Output the [x, y] coordinate of the center of the cell containing the given text.  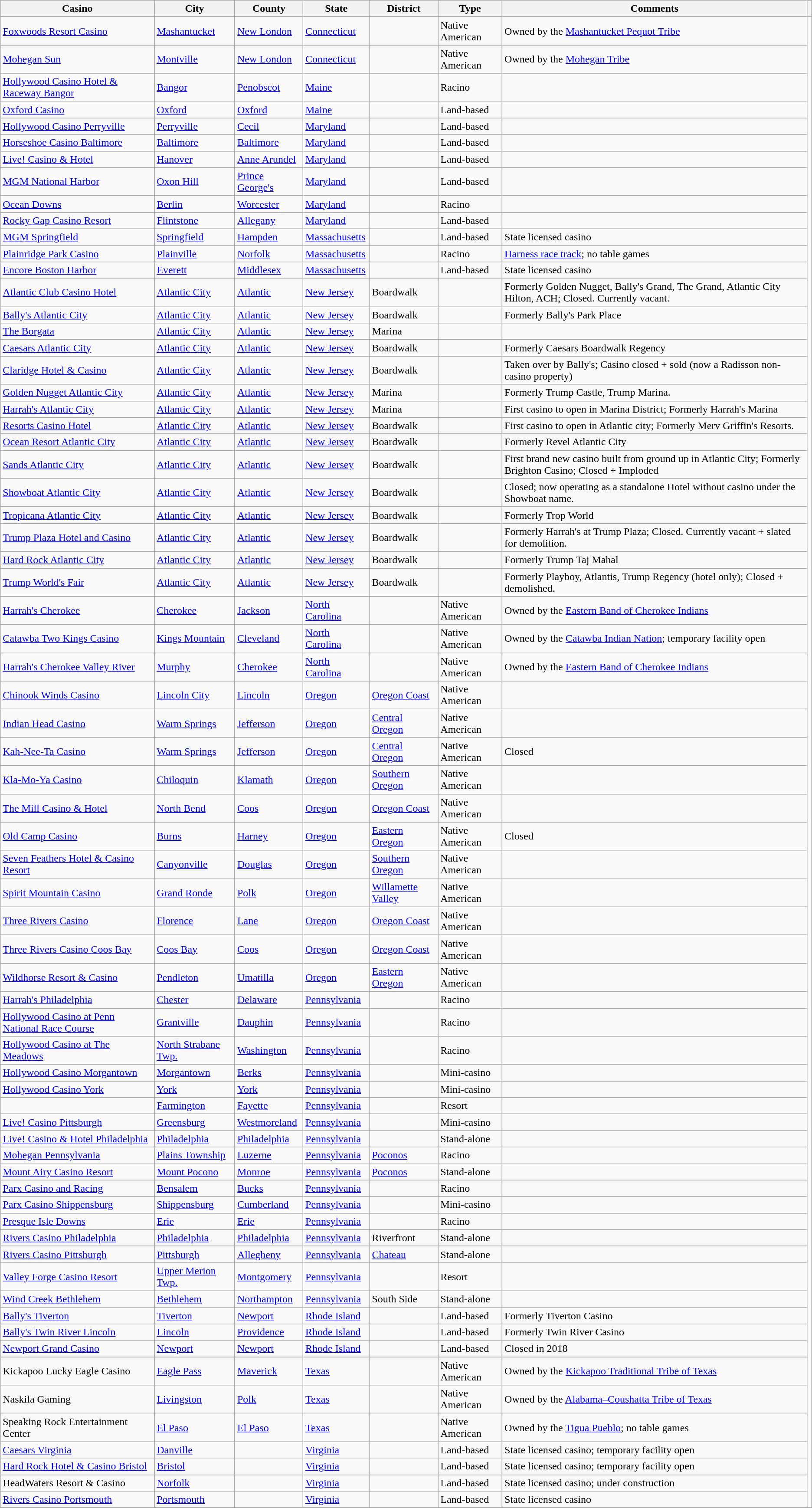
Closed; now operating as a standalone Hotel without casino under the Showboat name. [655, 493]
Dauphin [269, 1022]
North Strabane Twp. [195, 1051]
Rivers Casino Pittsburgh [77, 1254]
Coos Bay [195, 949]
Greensburg [195, 1122]
Eagle Pass [195, 1371]
Parx Casino Shippensburg [77, 1205]
Rocky Gap Casino Resort [77, 220]
Claridge Hotel & Casino [77, 370]
Canyonville [195, 864]
Danville [195, 1450]
Chiloquin [195, 780]
Owned by the Kickapoo Traditional Tribe of Texas [655, 1371]
Parx Casino and Racing [77, 1188]
Kings Mountain [195, 639]
Wind Creek Bethlehem [77, 1299]
Owned by the Catawba Indian Nation; temporary facility open [655, 639]
Formerly Trop World [655, 515]
Encore Boston Harbor [77, 270]
Seven Feathers Hotel & Casino Resort [77, 864]
City [195, 9]
Trump World's Fair [77, 582]
Hollywood Casino at The Meadows [77, 1051]
Harrah's Cherokee [77, 611]
Montville [195, 59]
Shippensburg [195, 1205]
Formerly Bally's Park Place [655, 315]
Bally's Atlantic City [77, 315]
Plains Township [195, 1155]
Perryville [195, 126]
Formerly Tiverton Casino [655, 1316]
Casino [77, 9]
Burns [195, 836]
Mohegan Sun [77, 59]
Maverick [269, 1371]
Mohegan Pennsylvania [77, 1155]
Hampden [269, 237]
Oxford Casino [77, 110]
Rivers Casino Philadelphia [77, 1238]
South Side [404, 1299]
Anne Arundel [269, 159]
Flintstone [195, 220]
Morgantown [195, 1073]
Chateau [404, 1254]
MGM Springfield [77, 237]
Owned by the Mohegan Tribe [655, 59]
First brand new casino built from ground up in Atlantic City; Formerly Brighton Casino; Closed + Imploded [655, 464]
Kah-Nee-Ta Casino [77, 751]
Presque Isle Downs [77, 1221]
Bristol [195, 1466]
Plainville [195, 254]
Bally's Twin River Lincoln [77, 1332]
Cumberland [269, 1205]
Portsmouth [195, 1499]
Lane [269, 921]
Springfield [195, 237]
Hollywood Casino Perryville [77, 126]
Lincoln City [195, 695]
Tropicana Atlantic City [77, 515]
Trump Plaza Hotel and Casino [77, 537]
HeadWaters Resort & Casino [77, 1483]
Chinook Winds Casino [77, 695]
Bangor [195, 88]
Formerly Trump Castle, Trump Marina. [655, 393]
County [269, 9]
Owned by the Tigua Pueblo; no table games [655, 1427]
Hollywood Casino Hotel & Raceway Bangor [77, 88]
Horseshoe Casino Baltimore [77, 143]
Mount Pocono [195, 1172]
Atlantic Club Casino Hotel [77, 292]
The Borgata [77, 331]
Formerly Trump Taj Mahal [655, 560]
Ocean Downs [77, 204]
Rivers Casino Portsmouth [77, 1499]
Middlesex [269, 270]
Plainridge Park Casino [77, 254]
Upper Merion Twp. [195, 1276]
Harrah's Philadelphia [77, 1000]
Hanover [195, 159]
Mount Airy Casino Resort [77, 1172]
Comments [655, 9]
Hard Rock Atlantic City [77, 560]
Caesars Virginia [77, 1450]
Live! Casino Pittsburgh [77, 1122]
Oxon Hill [195, 181]
Bensalem [195, 1188]
Kickapoo Lucky Eagle Casino [77, 1371]
Showboat Atlantic City [77, 493]
Speaking Rock Entertainment Center [77, 1427]
Closed in 2018 [655, 1349]
Formerly Playboy, Atlantis, Trump Regency (hotel only); Closed + demolished. [655, 582]
Old Camp Casino [77, 836]
Harney [269, 836]
Formerly Revel Atlantic City [655, 442]
Bucks [269, 1188]
Klamath [269, 780]
Delaware [269, 1000]
Cecil [269, 126]
Indian Head Casino [77, 724]
Florence [195, 921]
Formerly Caesars Boardwalk Regency [655, 348]
Berks [269, 1073]
Umatilla [269, 977]
Hollywood Casino Morgantown [77, 1073]
Fayette [269, 1106]
Mashantucket [195, 31]
Worcester [269, 204]
Bethlehem [195, 1299]
Newport Grand Casino [77, 1349]
First casino to open in Marina District; Formerly Harrah's Marina [655, 409]
First casino to open in Atlantic city; Formerly Merv Griffin's Resorts. [655, 426]
Berlin [195, 204]
Formerly Twin River Casino [655, 1332]
Formerly Harrah's at Trump Plaza; Closed. Currently vacant + slated for demolition. [655, 537]
Monroe [269, 1172]
Resorts Casino Hotel [77, 426]
Luzerne [269, 1155]
Pittsburgh [195, 1254]
Three Rivers Casino Coos Bay [77, 949]
MGM National Harbor [77, 181]
Bally's Tiverton [77, 1316]
Jackson [269, 611]
Hollywood Casino York [77, 1089]
Farmington [195, 1106]
Hollywood Casino at Penn National Race Course [77, 1022]
Murphy [195, 667]
North Bend [195, 808]
Providence [269, 1332]
Owned by the Alabama–Coushatta Tribe of Texas [655, 1400]
Westmoreland [269, 1122]
State licensed casino; under construction [655, 1483]
Sands Atlantic City [77, 464]
Valley Forge Casino Resort [77, 1276]
Naskila Gaming [77, 1400]
Tiverton [195, 1316]
Willamette Valley [404, 893]
Chester [195, 1000]
Caesars Atlantic City [77, 348]
Formerly Golden Nugget, Bally's Grand, The Grand, Atlantic City Hilton, ACH; Closed. Currently vacant. [655, 292]
Allegany [269, 220]
Douglas [269, 864]
State [337, 9]
Hard Rock Hotel & Casino Bristol [77, 1466]
Northampton [269, 1299]
Prince George's [269, 181]
The Mill Casino & Hotel [77, 808]
Type [470, 9]
Wildhorse Resort & Casino [77, 977]
Owned by the Mashantucket Pequot Tribe [655, 31]
Live! Casino & Hotel [77, 159]
Riverfront [404, 1238]
Golden Nugget Atlantic City [77, 393]
Catawba Two Kings Casino [77, 639]
Three Rivers Casino [77, 921]
Harrah's Atlantic City [77, 409]
Livingston [195, 1400]
Penobscot [269, 88]
Spirit Mountain Casino [77, 893]
Foxwoods Resort Casino [77, 31]
Everett [195, 270]
Washington [269, 1051]
District [404, 9]
Live! Casino & Hotel Philadelphia [77, 1139]
Taken over by Bally's; Casino closed + sold (now a Radisson non-casino property) [655, 370]
Harness race track; no table games [655, 254]
Grantville [195, 1022]
Ocean Resort Atlantic City [77, 442]
Kla-Mo-Ya Casino [77, 780]
Pendleton [195, 977]
Grand Ronde [195, 893]
Montgomery [269, 1276]
Allegheny [269, 1254]
Harrah's Cherokee Valley River [77, 667]
Cleveland [269, 639]
